Search for the cell housing the specified text and yield its [X, Y] center coordinate. 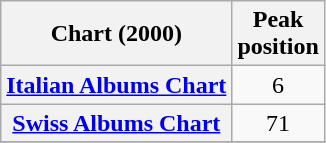
Swiss Albums Chart [116, 123]
Italian Albums Chart [116, 85]
Chart (2000) [116, 34]
Peakposition [278, 34]
71 [278, 123]
6 [278, 85]
